Output the (x, y) coordinate of the center of the cell containing the given text.  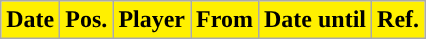
Pos. (86, 20)
Ref. (398, 20)
Date (30, 20)
From (225, 20)
Player (152, 20)
Date until (314, 20)
